Return the [x, y] coordinate for the center point of the cell that contains the specified text.  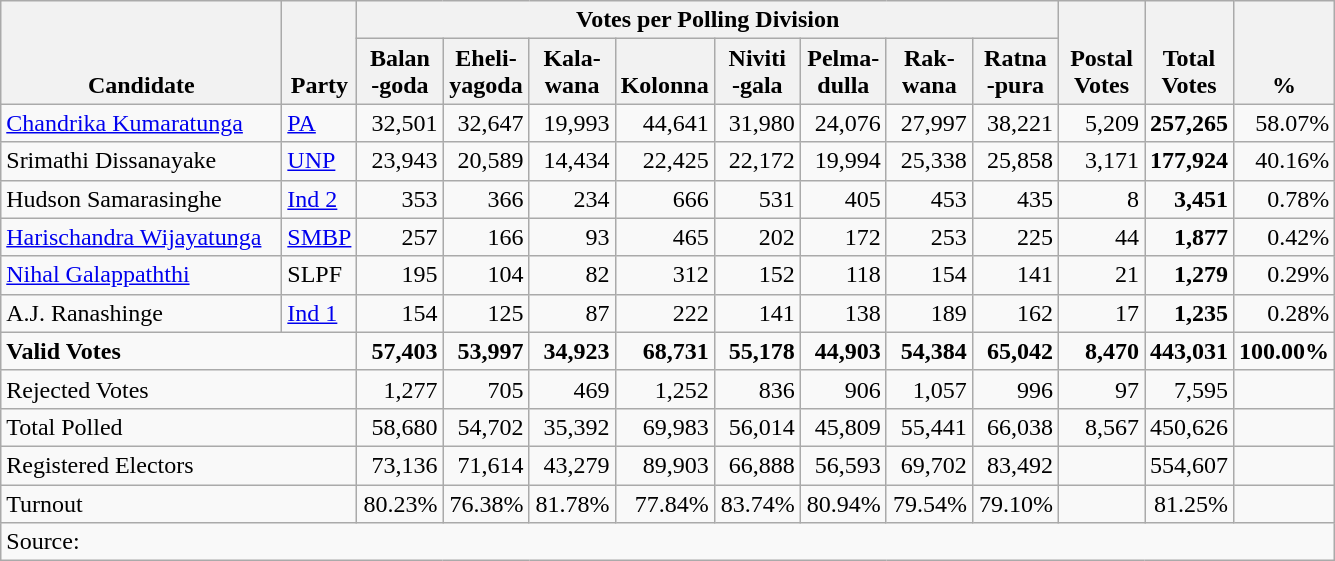
SMBP [320, 237]
73,136 [400, 465]
166 [486, 237]
172 [843, 237]
0.29% [1284, 275]
35,392 [572, 427]
81.25% [1190, 503]
202 [757, 237]
23,943 [400, 161]
79.54% [929, 503]
Party [320, 52]
Nihal Galappaththi [142, 275]
82 [572, 275]
PostalVotes [1101, 52]
25,338 [929, 161]
353 [400, 199]
Candidate [142, 52]
Pelma-dulla [843, 72]
Rak-wana [929, 72]
435 [1015, 199]
22,172 [757, 161]
100.00% [1284, 351]
UNP [320, 161]
66,888 [757, 465]
8,470 [1101, 351]
666 [664, 199]
152 [757, 275]
554,607 [1190, 465]
7,595 [1190, 389]
104 [486, 275]
53,997 [486, 351]
Valid Votes [179, 351]
65,042 [1015, 351]
225 [1015, 237]
234 [572, 199]
312 [664, 275]
Niviti-gala [757, 72]
83,492 [1015, 465]
56,593 [843, 465]
44,641 [664, 123]
1,277 [400, 389]
24,076 [843, 123]
68,731 [664, 351]
14,434 [572, 161]
55,441 [929, 427]
253 [929, 237]
71,614 [486, 465]
Turnout [179, 503]
138 [843, 313]
19,994 [843, 161]
1,279 [1190, 275]
57,403 [400, 351]
76.38% [486, 503]
Rejected Votes [179, 389]
3,451 [1190, 199]
45,809 [843, 427]
25,858 [1015, 161]
44 [1101, 237]
0.28% [1284, 313]
1,252 [664, 389]
0.42% [1284, 237]
93 [572, 237]
906 [843, 389]
705 [486, 389]
Registered Electors [179, 465]
27,997 [929, 123]
Harischandra Wijayatunga [142, 237]
469 [572, 389]
54,702 [486, 427]
1,057 [929, 389]
32,501 [400, 123]
125 [486, 313]
1,877 [1190, 237]
58.07% [1284, 123]
Ind 2 [320, 199]
Balan-goda [400, 72]
189 [929, 313]
17 [1101, 313]
69,983 [664, 427]
366 [486, 199]
SLPF [320, 275]
66,038 [1015, 427]
Source: [668, 542]
Srimathi Dissanayake [142, 161]
55,178 [757, 351]
453 [929, 199]
177,924 [1190, 161]
1,235 [1190, 313]
836 [757, 389]
162 [1015, 313]
Total Polled [179, 427]
0.78% [1284, 199]
56,014 [757, 427]
450,626 [1190, 427]
8 [1101, 199]
996 [1015, 389]
443,031 [1190, 351]
40.16% [1284, 161]
77.84% [664, 503]
531 [757, 199]
222 [664, 313]
Ind 1 [320, 313]
405 [843, 199]
83.74% [757, 503]
3,171 [1101, 161]
Total Votes [1190, 52]
257,265 [1190, 123]
5,209 [1101, 123]
118 [843, 275]
Hudson Samarasinghe [142, 199]
81.78% [572, 503]
54,384 [929, 351]
19,993 [572, 123]
38,221 [1015, 123]
PA [320, 123]
22,425 [664, 161]
8,567 [1101, 427]
Kolonna [664, 72]
87 [572, 313]
43,279 [572, 465]
32,647 [486, 123]
34,923 [572, 351]
69,702 [929, 465]
21 [1101, 275]
195 [400, 275]
Chandrika Kumaratunga [142, 123]
% [1284, 52]
Ratna-pura [1015, 72]
257 [400, 237]
44,903 [843, 351]
20,589 [486, 161]
Votes per Polling Division [708, 20]
A.J. Ranashinge [142, 313]
31,980 [757, 123]
Kala-wana [572, 72]
465 [664, 237]
58,680 [400, 427]
Eheli-yagoda [486, 72]
80.23% [400, 503]
97 [1101, 389]
80.94% [843, 503]
89,903 [664, 465]
79.10% [1015, 503]
